Search for the cell housing the specified text and yield its [x, y] center coordinate. 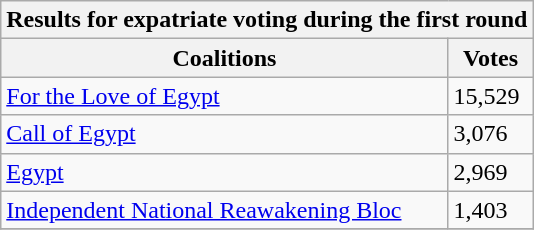
Call of Egypt [224, 134]
Coalitions [224, 58]
3,076 [490, 134]
Egypt [224, 172]
Votes [490, 58]
2,969 [490, 172]
15,529 [490, 96]
Results for expatriate voting during the first round [267, 20]
Independent National Reawakening Bloc [224, 210]
1,403 [490, 210]
For the Love of Egypt [224, 96]
